Extract the [x, y] coordinate from the center of the cell holding the provided text.  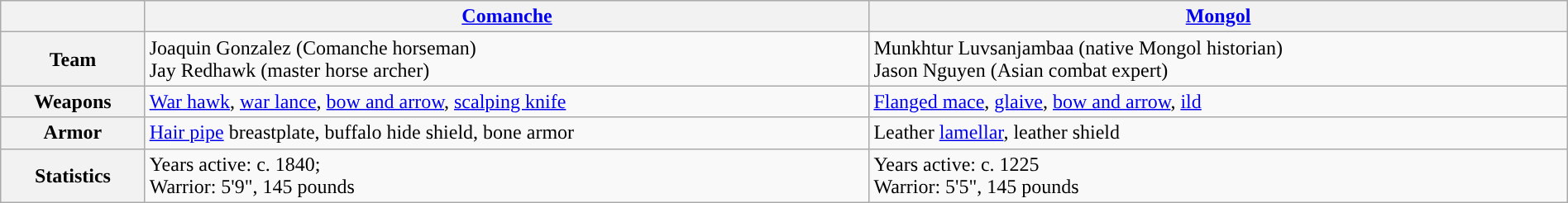
Armor [73, 133]
Comanche [507, 17]
Hair pipe breastplate, buffalo hide shield, bone armor [507, 133]
Mongol [1218, 17]
Flanged mace, glaive, bow and arrow, ild [1218, 101]
Weapons [73, 101]
Joaquin Gonzalez (Comanche horseman)Jay Redhawk (master horse archer) [507, 59]
Years active: c. 1225Warrior: 5'5", 145 pounds [1218, 175]
Leather lamellar, leather shield [1218, 133]
War hawk, war lance, bow and arrow, scalping knife [507, 101]
Team [73, 59]
Statistics [73, 175]
Munkhtur Luvsanjambaa (native Mongol historian)Jason Nguyen (Asian combat expert) [1218, 59]
Years active: c. 1840;Warrior: 5'9", 145 pounds [507, 175]
